Locate the cell with the specified text and output its (X, Y) center coordinate. 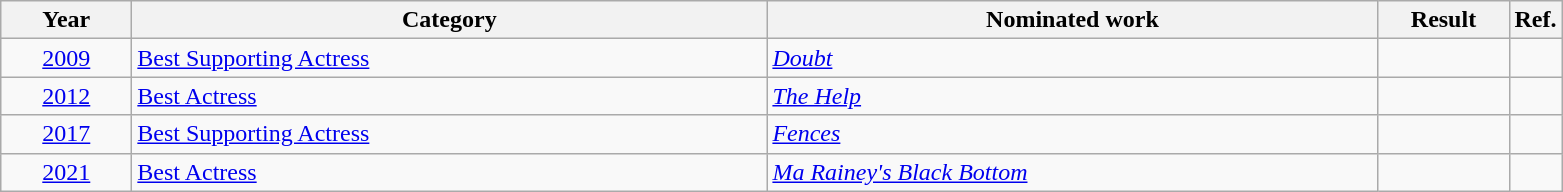
Ma Rainey's Black Bottom (1072, 172)
2009 (66, 58)
2021 (66, 172)
Category (450, 20)
Ref. (1536, 20)
Nominated work (1072, 20)
The Help (1072, 96)
2012 (66, 96)
Doubt (1072, 58)
2017 (66, 134)
Year (66, 20)
Fences (1072, 134)
Result (1444, 20)
